Identify which cell holds the provided text, then report its [X, Y] central coordinate. 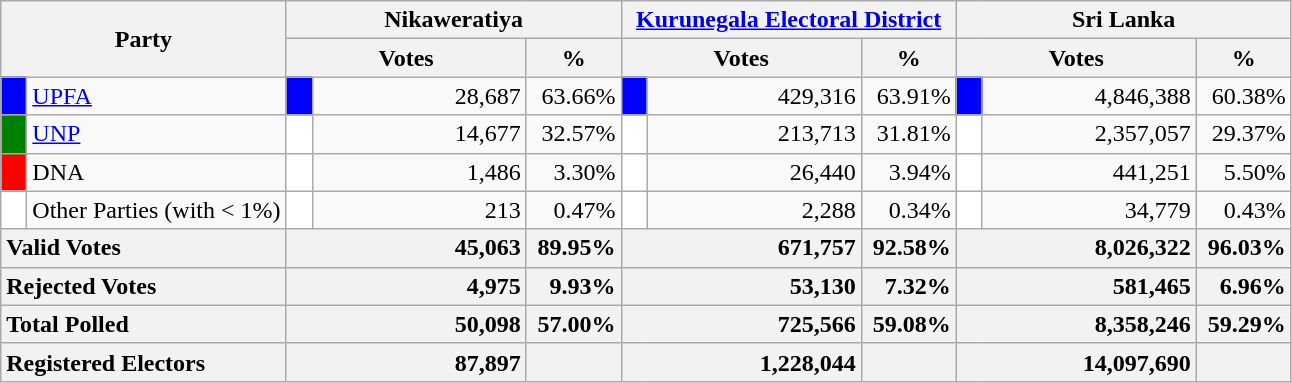
6.96% [1244, 286]
92.58% [908, 248]
9.93% [574, 286]
7.32% [908, 286]
671,757 [741, 248]
53,130 [741, 286]
60.38% [1244, 96]
2,288 [754, 210]
Registered Electors [144, 362]
UNP [156, 134]
63.66% [574, 96]
26,440 [754, 172]
Total Polled [144, 324]
0.43% [1244, 210]
581,465 [1076, 286]
UPFA [156, 96]
0.47% [574, 210]
725,566 [741, 324]
8,026,322 [1076, 248]
14,097,690 [1076, 362]
45,063 [406, 248]
429,316 [754, 96]
1,228,044 [741, 362]
96.03% [1244, 248]
29.37% [1244, 134]
28,687 [419, 96]
31.81% [908, 134]
213 [419, 210]
Other Parties (with < 1%) [156, 210]
87,897 [406, 362]
5.50% [1244, 172]
213,713 [754, 134]
50,098 [406, 324]
2,357,057 [1089, 134]
63.91% [908, 96]
32.57% [574, 134]
4,975 [406, 286]
0.34% [908, 210]
Rejected Votes [144, 286]
14,677 [419, 134]
3.30% [574, 172]
Kurunegala Electoral District [788, 20]
DNA [156, 172]
Sri Lanka [1124, 20]
59.29% [1244, 324]
8,358,246 [1076, 324]
89.95% [574, 248]
Nikaweratiya [454, 20]
441,251 [1089, 172]
1,486 [419, 172]
34,779 [1089, 210]
59.08% [908, 324]
3.94% [908, 172]
57.00% [574, 324]
4,846,388 [1089, 96]
Party [144, 39]
Valid Votes [144, 248]
